Return the [x, y] coordinate for the center point of the cell that contains the specified text.  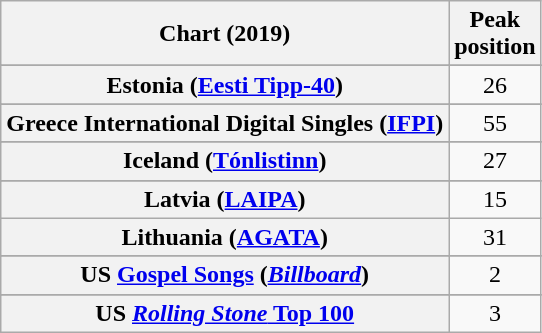
Estonia (Eesti Tipp-40) [225, 85]
Iceland (Tónlistinn) [225, 161]
US Gospel Songs (Billboard) [225, 275]
2 [495, 275]
55 [495, 123]
US Rolling Stone Top 100 [225, 313]
Peakposition [495, 34]
Chart (2019) [225, 34]
31 [495, 237]
27 [495, 161]
15 [495, 199]
Lithuania (AGATA) [225, 237]
Greece International Digital Singles (IFPI) [225, 123]
3 [495, 313]
Latvia (LAIPA) [225, 199]
26 [495, 85]
